Return [x, y] of the center of cell containing provided text 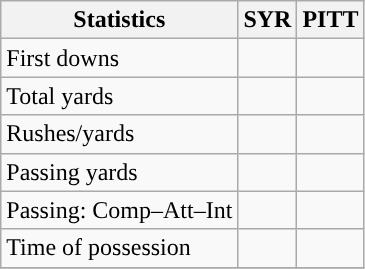
Statistics [120, 20]
Total yards [120, 96]
Time of possession [120, 248]
Passing yards [120, 172]
Rushes/yards [120, 134]
Passing: Comp–Att–Int [120, 210]
PITT [330, 20]
First downs [120, 58]
SYR [268, 20]
